Determine the (X, Y) coordinate at the center of the cell enclosing the given text.  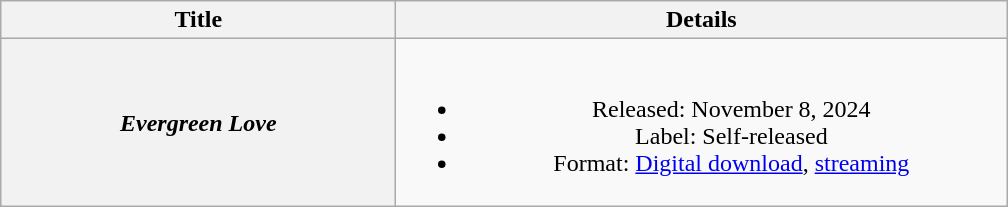
Evergreen Love (198, 122)
Title (198, 20)
Details (702, 20)
Released: November 8, 2024Label: Self-releasedFormat: Digital download, streaming (702, 122)
